Determine the [X, Y] coordinate at the center of the cell enclosing the given text.  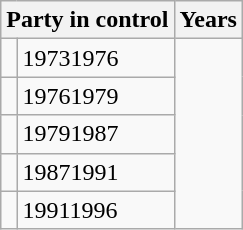
Party in control [88, 20]
19761979 [96, 96]
19791987 [96, 134]
19871991 [96, 172]
19731976 [96, 58]
19911996 [96, 210]
Years [208, 20]
